For the text-containing cell, return its midpoint in (x, y) coordinate format. 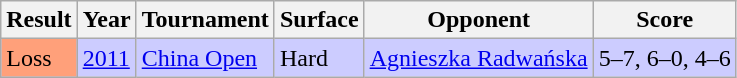
Score (664, 20)
5–7, 6–0, 4–6 (664, 58)
Tournament (205, 20)
Result (39, 20)
Year (106, 20)
Agnieszka Radwańska (478, 58)
Hard (319, 58)
2011 (106, 58)
Opponent (478, 20)
Loss (39, 58)
Surface (319, 20)
China Open (205, 58)
